Return the (X, Y) coordinate for the center point of the cell that contains the specified text.  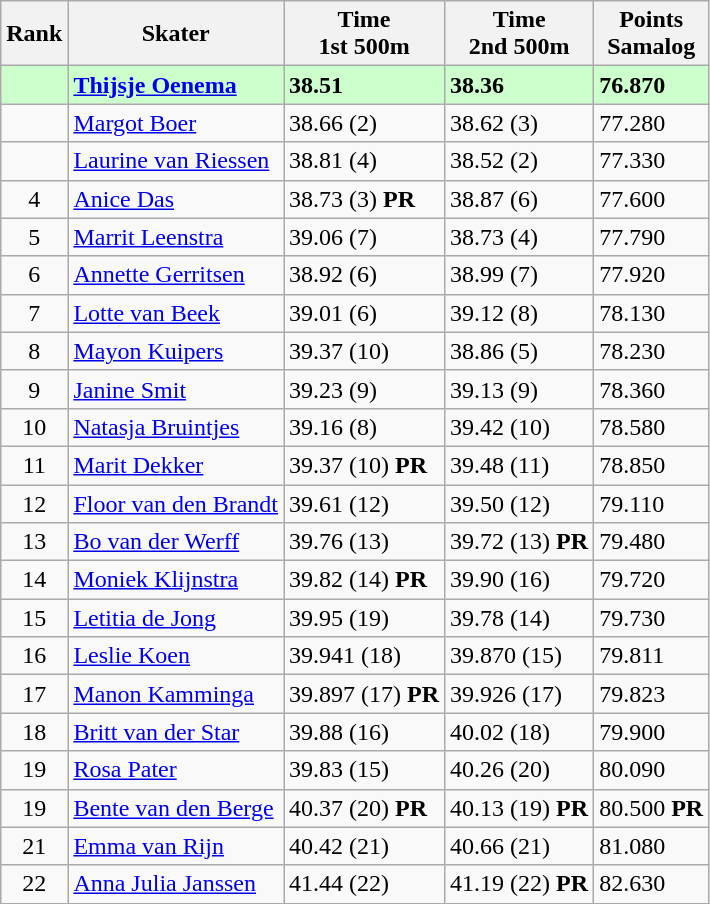
Rank (34, 34)
Emma van Rijn (176, 846)
78.850 (652, 465)
21 (34, 846)
78.230 (652, 351)
16 (34, 656)
9 (34, 389)
40.37 (20) PR (364, 808)
Natasja Bruintjes (176, 427)
40.42 (21) (364, 846)
38.86 (5) (520, 351)
38.51 (364, 85)
41.44 (22) (364, 884)
39.01 (6) (364, 313)
39.941 (18) (364, 656)
Moniek Klijnstra (176, 580)
12 (34, 503)
77.600 (652, 199)
Time 1st 500m (364, 34)
40.26 (20) (520, 770)
76.870 (652, 85)
39.12 (8) (520, 313)
39.95 (19) (364, 618)
Margot Boer (176, 123)
40.02 (18) (520, 732)
38.87 (6) (520, 199)
39.870 (15) (520, 656)
14 (34, 580)
40.13 (19) PR (520, 808)
39.61 (12) (364, 503)
80.500 PR (652, 808)
39.897 (17) PR (364, 694)
79.823 (652, 694)
18 (34, 732)
77.280 (652, 123)
80.090 (652, 770)
38.73 (3) PR (364, 199)
79.811 (652, 656)
Time 2nd 500m (520, 34)
39.76 (13) (364, 542)
Britt van der Star (176, 732)
39.13 (9) (520, 389)
Leslie Koen (176, 656)
39.72 (13) PR (520, 542)
Thijsje Oenema (176, 85)
39.48 (11) (520, 465)
38.66 (2) (364, 123)
38.81 (4) (364, 161)
5 (34, 237)
77.920 (652, 275)
39.16 (8) (364, 427)
77.330 (652, 161)
38.36 (520, 85)
78.130 (652, 313)
38.73 (4) (520, 237)
79.730 (652, 618)
7 (34, 313)
Skater (176, 34)
Marit Dekker (176, 465)
39.926 (17) (520, 694)
79.480 (652, 542)
77.790 (652, 237)
13 (34, 542)
82.630 (652, 884)
78.580 (652, 427)
79.720 (652, 580)
78.360 (652, 389)
39.37 (10) (364, 351)
38.92 (6) (364, 275)
39.88 (16) (364, 732)
38.62 (3) (520, 123)
Marrit Leenstra (176, 237)
17 (34, 694)
22 (34, 884)
11 (34, 465)
40.66 (21) (520, 846)
6 (34, 275)
8 (34, 351)
Manon Kamminga (176, 694)
39.06 (7) (364, 237)
38.99 (7) (520, 275)
Annette Gerritsen (176, 275)
Bo van der Werff (176, 542)
41.19 (22) PR (520, 884)
39.90 (16) (520, 580)
79.110 (652, 503)
Mayon Kuipers (176, 351)
79.900 (652, 732)
38.52 (2) (520, 161)
Rosa Pater (176, 770)
Letitia de Jong (176, 618)
4 (34, 199)
81.080 (652, 846)
39.23 (9) (364, 389)
10 (34, 427)
39.78 (14) (520, 618)
Janine Smit (176, 389)
Anna Julia Janssen (176, 884)
39.42 (10) (520, 427)
39.37 (10) PR (364, 465)
39.82 (14) PR (364, 580)
39.50 (12) (520, 503)
Bente van den Berge (176, 808)
Anice Das (176, 199)
15 (34, 618)
Laurine van Riessen (176, 161)
Points Samalog (652, 34)
Lotte van Beek (176, 313)
Floor van den Brandt (176, 503)
39.83 (15) (364, 770)
